Output the (X, Y) coordinate of the center of the cell containing the given text.  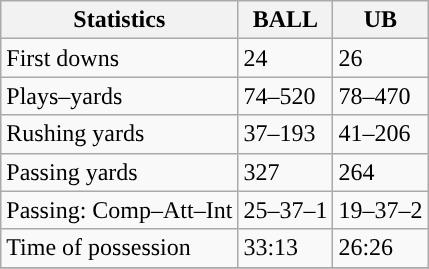
37–193 (286, 134)
Rushing yards (120, 134)
Passing yards (120, 172)
41–206 (380, 134)
BALL (286, 20)
26:26 (380, 248)
Statistics (120, 20)
Time of possession (120, 248)
264 (380, 172)
Passing: Comp–Att–Int (120, 210)
78–470 (380, 96)
Plays–yards (120, 96)
19–37–2 (380, 210)
First downs (120, 58)
327 (286, 172)
UB (380, 20)
25–37–1 (286, 210)
33:13 (286, 248)
24 (286, 58)
26 (380, 58)
74–520 (286, 96)
